Search for the cell housing the specified text and yield its [x, y] center coordinate. 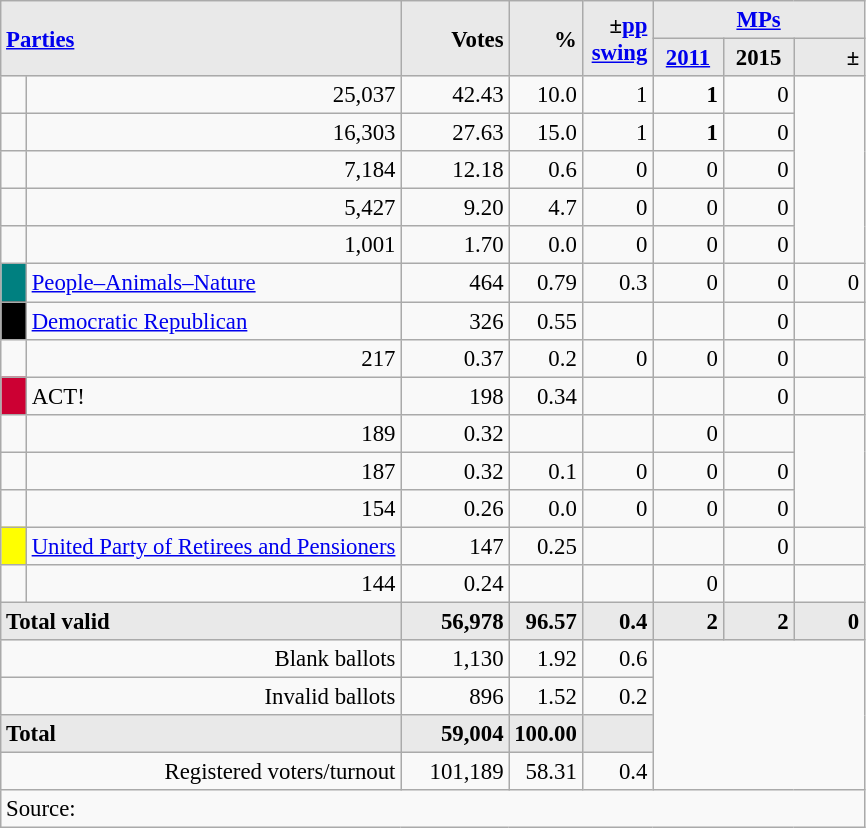
217 [213, 358]
Parties [201, 38]
1.52 [546, 697]
12.18 [455, 170]
0.37 [455, 358]
ACT! [213, 396]
187 [213, 471]
Total [201, 734]
Democratic Republican [213, 321]
4.7 [546, 208]
2015 [758, 58]
1.70 [455, 245]
Total valid [201, 621]
0.26 [455, 509]
0.25 [546, 546]
0.34 [546, 396]
% [546, 38]
Invalid ballots [201, 697]
7,184 [213, 170]
United Party of Retirees and Pensioners [213, 546]
1.92 [546, 659]
27.63 [455, 133]
MPs [759, 20]
198 [455, 396]
59,004 [455, 734]
1,130 [455, 659]
15.0 [546, 133]
896 [455, 697]
464 [455, 283]
Registered voters/turnout [201, 772]
16,303 [213, 133]
0.3 [618, 283]
0.24 [455, 584]
144 [213, 584]
10.0 [546, 95]
5,427 [213, 208]
189 [213, 433]
96.57 [546, 621]
±pp swing [618, 38]
101,189 [455, 772]
0.55 [546, 321]
± [830, 58]
Blank ballots [201, 659]
154 [213, 509]
0.79 [546, 283]
56,978 [455, 621]
Votes [455, 38]
147 [455, 546]
2011 [688, 58]
Source: [433, 809]
100.00 [546, 734]
42.43 [455, 95]
1,001 [213, 245]
0.1 [546, 471]
9.20 [455, 208]
People–Animals–Nature [213, 283]
58.31 [546, 772]
326 [455, 321]
25,037 [213, 95]
